Return [x, y] of the center of cell containing provided text 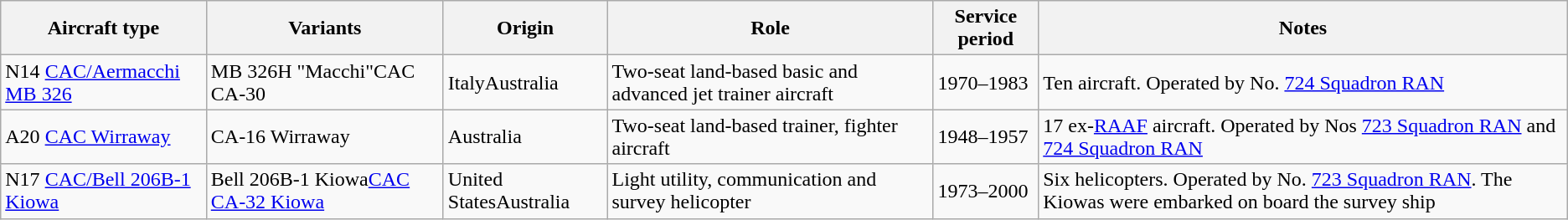
1970–1983 [986, 82]
1973–2000 [986, 191]
N17 CAC/Bell 206B-1 Kiowa [104, 191]
N14 CAC/Aermacchi MB 326 [104, 82]
CA-16 Wirraway [325, 137]
1948–1957 [986, 137]
MB 326H "Macchi"CAC CA-30 [325, 82]
United StatesAustralia [525, 191]
A20 CAC Wirraway [104, 137]
Role [771, 28]
Six helicopters. Operated by No. 723 Squadron RAN. The Kiowas were embarked on board the survey ship [1303, 191]
Variants [325, 28]
Bell 206B-1 KiowaCAC CA-32 Kiowa [325, 191]
Two-seat land-based trainer, fighter aircraft [771, 137]
ItalyAustralia [525, 82]
Light utility, communication and survey helicopter [771, 191]
17 ex-RAAF aircraft. Operated by Nos 723 Squadron RAN and 724 Squadron RAN [1303, 137]
Ten aircraft. Operated by No. 724 Squadron RAN [1303, 82]
Aircraft type [104, 28]
Notes [1303, 28]
Origin [525, 28]
Service period [986, 28]
Australia [525, 137]
Two-seat land-based basic and advanced jet trainer aircraft [771, 82]
